Provide the (x, y) coordinate of the cell's center where the given text is located.  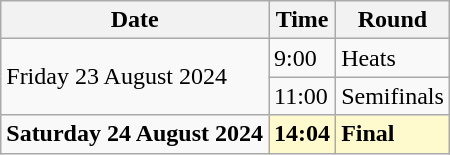
Date (135, 20)
Heats (393, 58)
11:00 (302, 96)
14:04 (302, 134)
Saturday 24 August 2024 (135, 134)
Time (302, 20)
9:00 (302, 58)
Friday 23 August 2024 (135, 77)
Round (393, 20)
Semifinals (393, 96)
Final (393, 134)
